Return (x, y) of the center of cell containing provided text 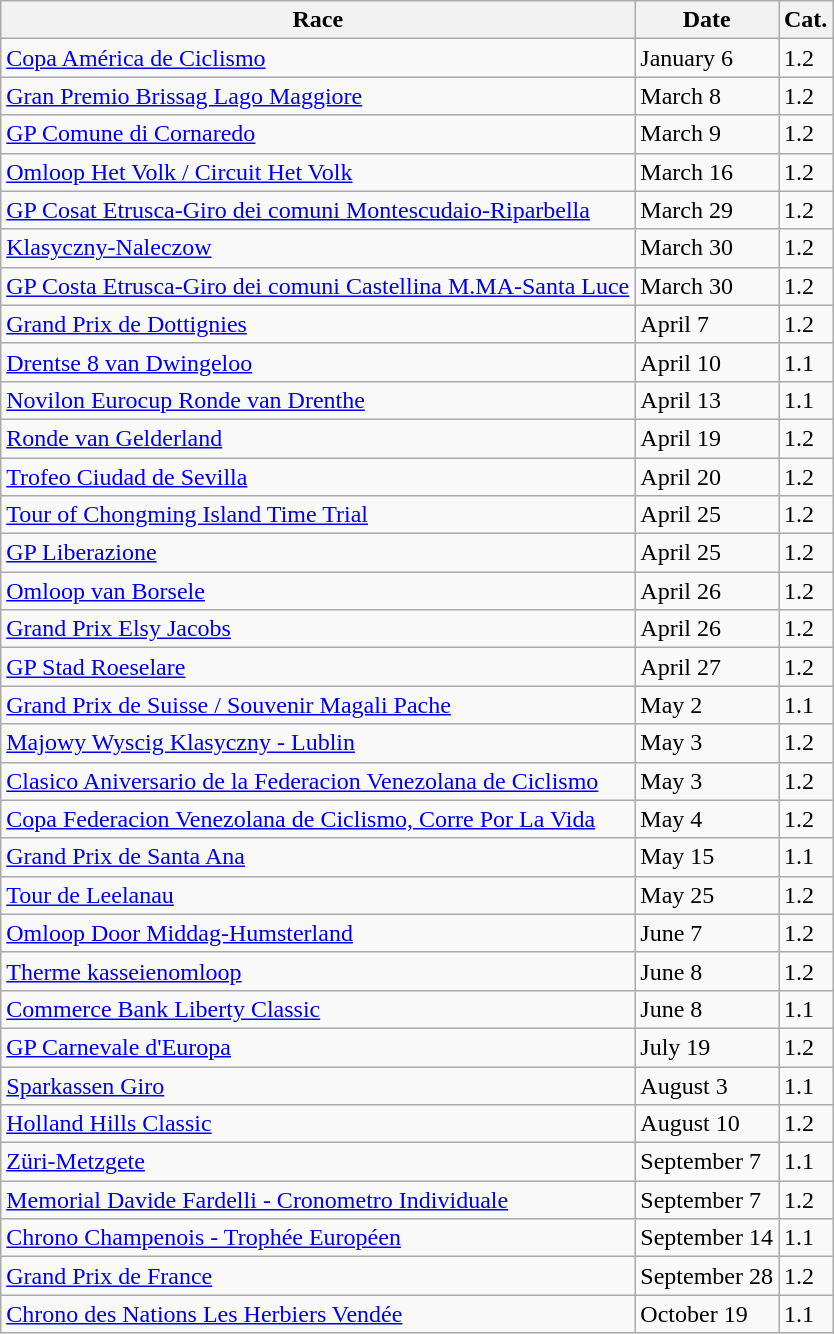
GP Costa Etrusca-Giro dei comuni Castellina M.MA-Santa Luce (318, 286)
Sparkassen Giro (318, 1085)
Tour of Chongming Island Time Trial (318, 515)
April 10 (707, 362)
Grand Prix de Suisse / Souvenir Magali Pache (318, 705)
Züri-Metzgete (318, 1162)
GP Liberazione (318, 553)
April 27 (707, 667)
Holland Hills Classic (318, 1124)
GP Stad Roeselare (318, 667)
July 19 (707, 1047)
Gran Premio Brissag Lago Maggiore (318, 96)
March 29 (707, 210)
Therme kasseienomloop (318, 971)
Copa Federacion Venezolana de Ciclismo, Corre Por La Vida (318, 819)
Chrono Champenois - Trophée Européen (318, 1238)
Commerce Bank Liberty Classic (318, 1009)
Ronde van Gelderland (318, 438)
August 3 (707, 1085)
Memorial Davide Fardelli - Cronometro Individuale (318, 1200)
Grand Prix de France (318, 1276)
March 8 (707, 96)
March 16 (707, 172)
Cat. (805, 20)
Drentse 8 van Dwingeloo (318, 362)
January 6 (707, 58)
Grand Prix Elsy Jacobs (318, 629)
March 9 (707, 134)
September 14 (707, 1238)
April 20 (707, 477)
August 10 (707, 1124)
GP Comune di Cornaredo (318, 134)
June 7 (707, 933)
September 28 (707, 1276)
Grand Prix de Santa Ana (318, 857)
Chrono des Nations Les Herbiers Vendée (318, 1314)
May 15 (707, 857)
Race (318, 20)
Tour de Leelanau (318, 895)
Copa América de Ciclismo (318, 58)
Majowy Wyscig Klasyczny - Lublin (318, 743)
April 13 (707, 400)
October 19 (707, 1314)
May 25 (707, 895)
May 2 (707, 705)
GP Cosat Etrusca-Giro dei comuni Montescudaio-Riparbella (318, 210)
Omloop Door Middag-Humsterland (318, 933)
GP Carnevale d'Europa (318, 1047)
May 4 (707, 819)
Trofeo Ciudad de Sevilla (318, 477)
Klasyczny-Naleczow (318, 248)
Grand Prix de Dottignies (318, 324)
Omloop van Borsele (318, 591)
April 19 (707, 438)
Omloop Het Volk / Circuit Het Volk (318, 172)
Date (707, 20)
April 7 (707, 324)
Clasico Aniversario de la Federacion Venezolana de Ciclismo (318, 781)
Novilon Eurocup Ronde van Drenthe (318, 400)
